Search for the cell housing the specified text and yield its (x, y) center coordinate. 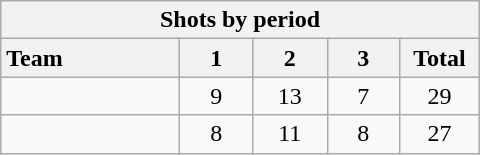
11 (290, 134)
13 (290, 96)
3 (363, 58)
29 (440, 96)
1 (216, 58)
27 (440, 134)
2 (290, 58)
Team (90, 58)
7 (363, 96)
Total (440, 58)
Shots by period (240, 20)
9 (216, 96)
